Extract the (X, Y) coordinate from the center of the cell holding the provided text.  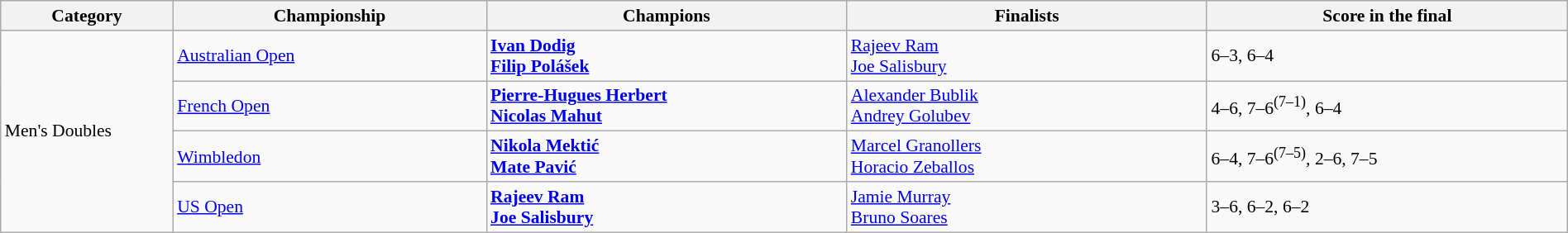
4–6, 7–6(7–1), 6–4 (1387, 106)
Australian Open (329, 56)
Finalists (1027, 16)
US Open (329, 207)
Men's Doubles (87, 131)
French Open (329, 106)
Category (87, 16)
Score in the final (1387, 16)
Nikola Mektić Mate Pavić (667, 157)
Wimbledon (329, 157)
Championship (329, 16)
Alexander Bublik Andrey Golubev (1027, 106)
6–4, 7–6(7–5), 2–6, 7–5 (1387, 157)
Ivan Dodig Filip Polášek (667, 56)
Pierre-Hugues Herbert Nicolas Mahut (667, 106)
Jamie Murray Bruno Soares (1027, 207)
Marcel Granollers Horacio Zeballos (1027, 157)
3–6, 6–2, 6–2 (1387, 207)
Champions (667, 16)
6–3, 6–4 (1387, 56)
